Pinpoint the cell where the given text exists, returning its [X, Y] midpoint coordinate. 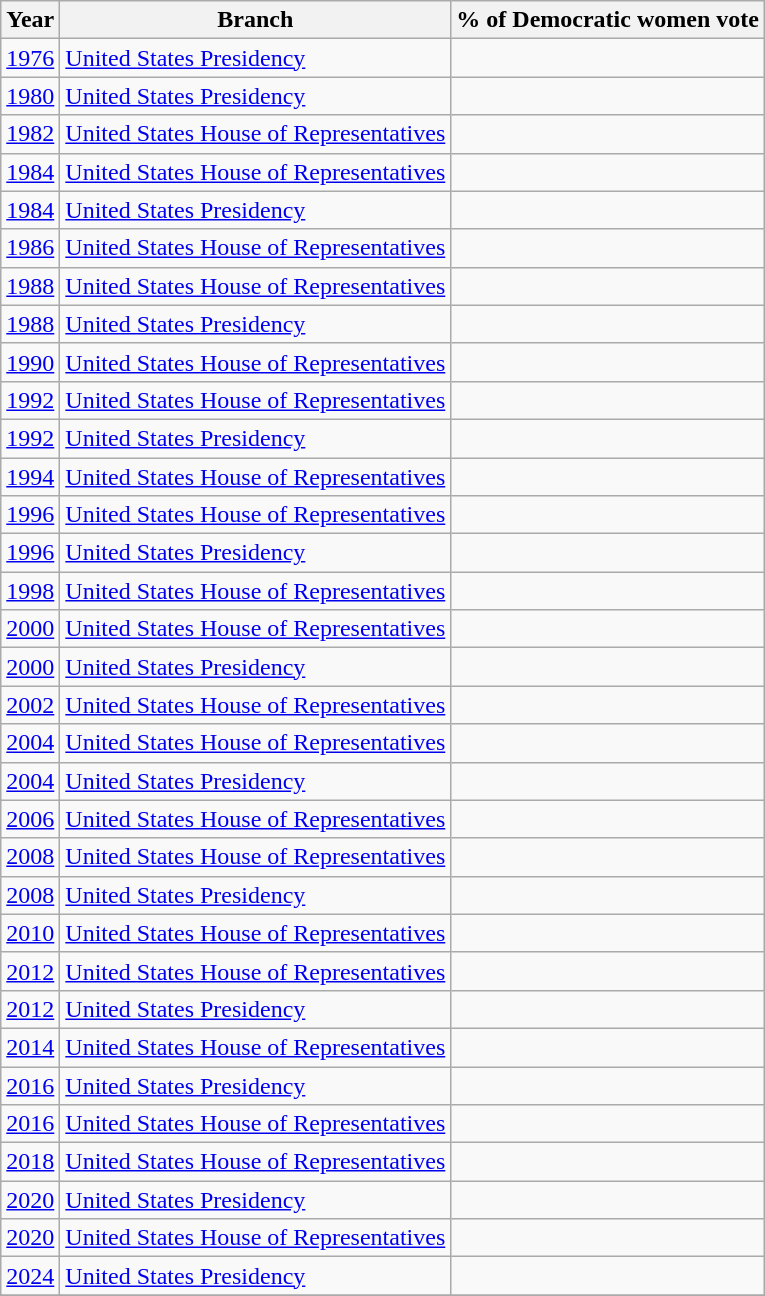
2018 [30, 1162]
% of Democratic women vote [608, 20]
2010 [30, 933]
Year [30, 20]
1980 [30, 96]
2024 [30, 1276]
1986 [30, 248]
2002 [30, 705]
2014 [30, 1047]
2006 [30, 819]
1994 [30, 477]
Branch [256, 20]
1976 [30, 58]
1990 [30, 362]
1982 [30, 134]
1998 [30, 591]
